Pinpoint the cell where the given text exists, returning its (x, y) midpoint coordinate. 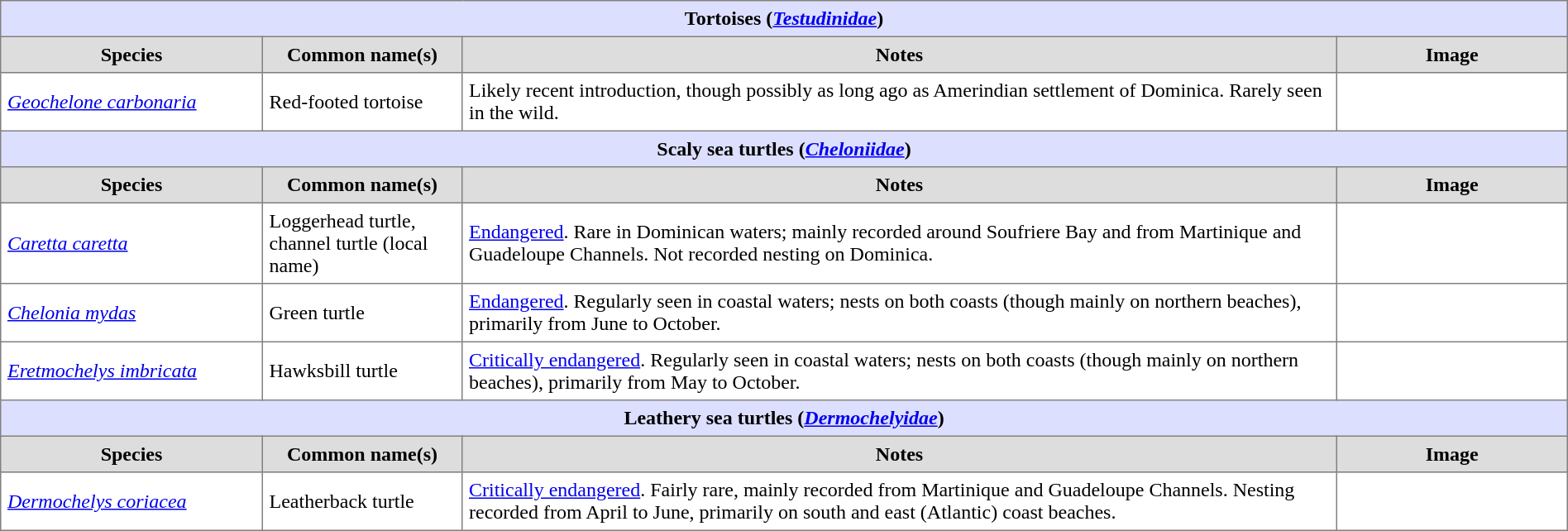
Leathery sea turtles (Dermochelyidae) (784, 419)
Scaly sea turtles (Cheloniidae) (784, 149)
Dermochelys coriacea (131, 501)
Geochelone carbonaria (131, 102)
Likely recent introduction, though possibly as long ago as Amerindian settlement of Dominica. Rarely seen in the wild. (900, 102)
Tortoises (Testudinidae) (784, 19)
Endangered. Regularly seen in coastal waters; nests on both coasts (though mainly on northern beaches), primarily from June to October. (900, 313)
Chelonia mydas (131, 313)
Caretta caretta (131, 243)
Critically endangered. Regularly seen in coastal waters; nests on both coasts (though mainly on northern beaches), primarily from May to October. (900, 371)
Loggerhead turtle, channel turtle (local name) (362, 243)
Hawksbill turtle (362, 371)
Leatherback turtle (362, 501)
Eretmochelys imbricata (131, 371)
Green turtle (362, 313)
Red-footed tortoise (362, 102)
